Locate the cell with the specified text and output its (x, y) center coordinate. 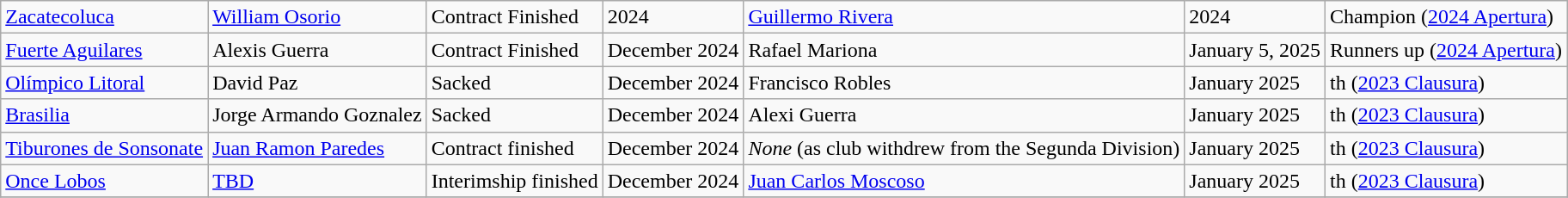
Tiburones de Sonsonate (105, 148)
Olímpico Litoral (105, 83)
Runners up (2024 Apertura) (1446, 50)
None (as club withdrew from the Segunda Division) (965, 148)
Interimship finished (514, 181)
TBD (318, 181)
Zacatecoluca (105, 17)
Brasilia (105, 115)
Guillermo Rivera (965, 17)
Juan Ramon Paredes (318, 148)
January 5, 2025 (1255, 50)
Jorge Armando Goznalez (318, 115)
Rafael Mariona (965, 50)
Champion (2024 Apertura) (1446, 17)
Fuerte Aguilares (105, 50)
William Osorio (318, 17)
Alexi Guerra (965, 115)
Once Lobos (105, 181)
Alexis Guerra (318, 50)
David Paz (318, 83)
Juan Carlos Moscoso (965, 181)
Francisco Robles (965, 83)
Contract finished (514, 148)
